From the cell containing the given text, extract its center point as (x, y) coordinate. 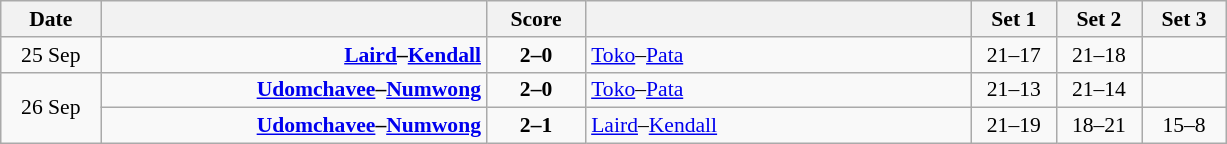
21–13 (1014, 90)
15–8 (1184, 126)
21–19 (1014, 126)
Date (51, 19)
Set 2 (1098, 19)
21–17 (1014, 55)
Score (536, 19)
18–21 (1098, 126)
Set 1 (1014, 19)
21–14 (1098, 90)
21–18 (1098, 55)
Set 3 (1184, 19)
25 Sep (51, 55)
26 Sep (51, 108)
2–1 (536, 126)
